Find where the given text appears and provide that cell's center as (X, Y) coordinate. 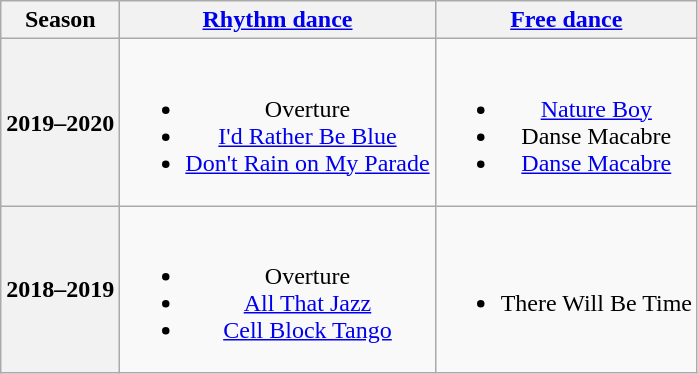
Free dance (566, 20)
2018–2019 (60, 290)
There Will Be Time (566, 290)
Nature BoyDanse MacabreDanse Macabre (566, 122)
Overture I'd Rather Be Blue Don't Rain on My Parade (278, 122)
2019–2020 (60, 122)
Overture All That Jazz Cell Block Tango (278, 290)
Season (60, 20)
Rhythm dance (278, 20)
